Search for the cell housing the specified text and yield its (x, y) center coordinate. 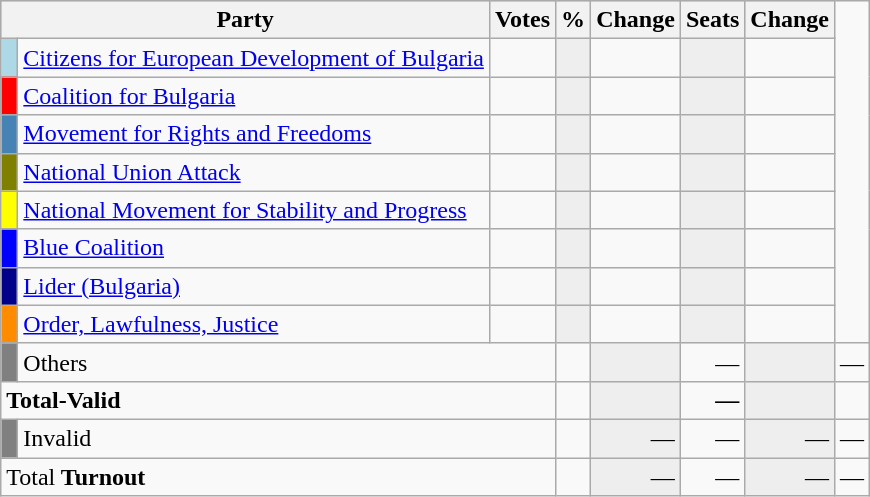
National Movement for Stability and Progress (254, 210)
Citizens for European Development of Bulgaria (254, 58)
Seats (712, 20)
Invalid (287, 438)
Order, Lawfulness, Justice (254, 324)
Movement for Rights and Freedoms (254, 134)
Coalition for Bulgaria (254, 96)
Lider (Bulgaria) (254, 286)
% (574, 20)
National Union Attack (254, 172)
Votes (522, 20)
Total Turnout (278, 477)
Party (246, 20)
Others (287, 362)
Blue Coalition (254, 248)
Total-Valid (278, 400)
